Determine the [x, y] coordinate at the center of the cell enclosing the given text.  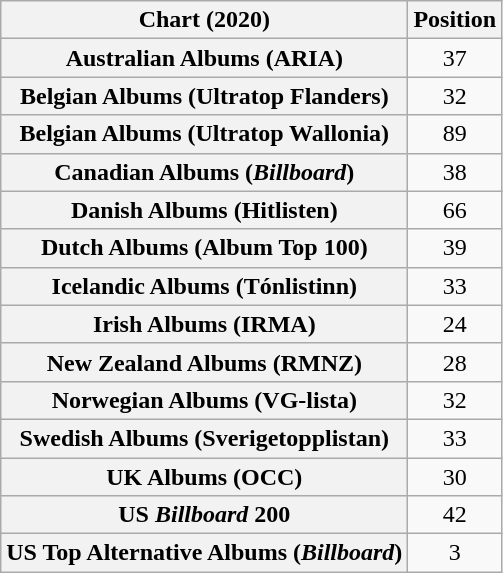
UK Albums (OCC) [204, 477]
Danish Albums (Hitlisten) [204, 210]
Norwegian Albums (VG-lista) [204, 400]
Dutch Albums (Album Top 100) [204, 248]
New Zealand Albums (RMNZ) [204, 362]
Belgian Albums (Ultratop Flanders) [204, 96]
89 [455, 134]
Belgian Albums (Ultratop Wallonia) [204, 134]
Australian Albums (ARIA) [204, 58]
US Billboard 200 [204, 515]
Irish Albums (IRMA) [204, 324]
28 [455, 362]
3 [455, 553]
Chart (2020) [204, 20]
39 [455, 248]
38 [455, 172]
Position [455, 20]
30 [455, 477]
24 [455, 324]
Canadian Albums (Billboard) [204, 172]
Swedish Albums (Sverigetopplistan) [204, 438]
42 [455, 515]
Icelandic Albums (Tónlistinn) [204, 286]
37 [455, 58]
66 [455, 210]
US Top Alternative Albums (Billboard) [204, 553]
